Scan for the cell matching the given text and deliver its (X, Y) coordinate at center. 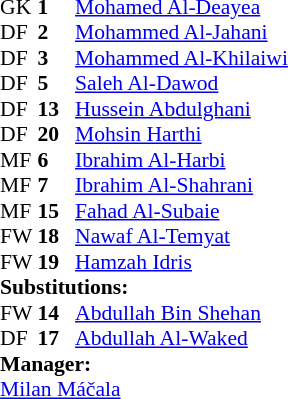
Manager: (144, 364)
7 (57, 185)
17 (57, 339)
Hussein Abdulghani (182, 109)
Abdullah Bin Shehan (182, 313)
Fahad Al-Subaie (182, 211)
13 (57, 109)
19 (57, 262)
18 (57, 237)
14 (57, 313)
Saleh Al-Dawod (182, 83)
3 (57, 58)
Substitutions: (144, 287)
Mohammed Al-Jahani (182, 33)
15 (57, 211)
20 (57, 135)
Ibrahim Al-Harbi (182, 160)
Abdullah Al-Waked (182, 339)
6 (57, 160)
Nawaf Al-Temyat (182, 237)
Ibrahim Al-Shahrani (182, 185)
5 (57, 83)
Mohammed Al-Khilaiwi (182, 58)
2 (57, 33)
Mohsin Harthi (182, 135)
Hamzah Idris (182, 262)
